Return the (x, y) coordinate for the center point of the cell that contains the specified text.  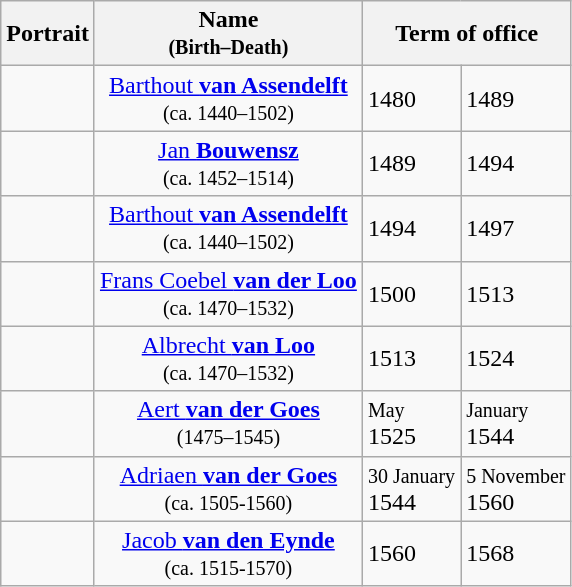
30 January1544 (411, 488)
1560 (411, 554)
Aert van der Goes(1475–1545) (228, 424)
Adriaen van der Goes(ca. 1505-1560) (228, 488)
Albrecht van Loo(ca. 1470–1532) (228, 358)
1480 (411, 98)
5 November1560 (516, 488)
Jan Bouwensz(ca. 1452–1514) (228, 164)
Frans Coebel van der Loo(ca. 1470–1532) (228, 294)
1500 (411, 294)
Name(Birth–Death) (228, 34)
May1525 (411, 424)
Term of office (466, 34)
1497 (516, 228)
Jacob van den Eynde(ca. 1515-1570) (228, 554)
Portrait (48, 34)
1524 (516, 358)
January1544 (516, 424)
1568 (516, 554)
